Determine the [x, y] coordinate at the center of the cell enclosing the given text.  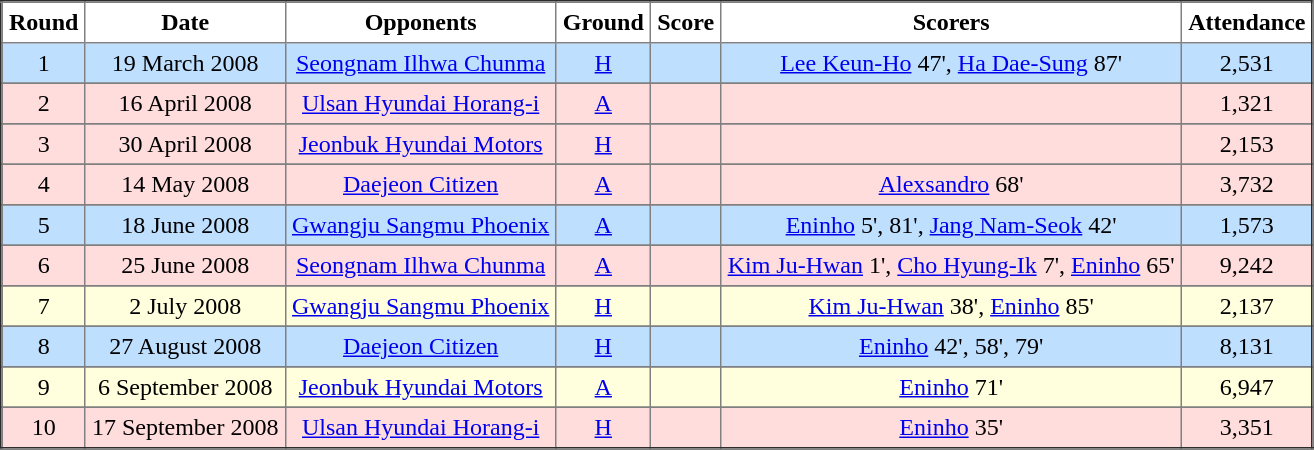
9 [44, 387]
17 September 2008 [185, 428]
25 June 2008 [185, 265]
7 [44, 306]
Alexsandro 68' [951, 184]
3 [44, 144]
14 May 2008 [185, 184]
2,531 [1247, 63]
3,732 [1247, 184]
Scorers [951, 22]
Opponents [420, 22]
Eninho 71' [951, 387]
16 April 2008 [185, 103]
Lee Keun-Ho 47', Ha Dae-Sung 87' [951, 63]
1 [44, 63]
6,947 [1247, 387]
9,242 [1247, 265]
6 [44, 265]
8 [44, 346]
2 [44, 103]
5 [44, 225]
27 August 2008 [185, 346]
3,351 [1247, 428]
4 [44, 184]
Date [185, 22]
6 September 2008 [185, 387]
Eninho 5', 81', Jang Nam-Seok 42' [951, 225]
18 June 2008 [185, 225]
19 March 2008 [185, 63]
Attendance [1247, 22]
2,137 [1247, 306]
Score [686, 22]
10 [44, 428]
Ground [603, 22]
Kim Ju-Hwan 1', Cho Hyung-Ik 7', Eninho 65' [951, 265]
1,321 [1247, 103]
2 July 2008 [185, 306]
8,131 [1247, 346]
1,573 [1247, 225]
2,153 [1247, 144]
30 April 2008 [185, 144]
Eninho 42', 58', 79' [951, 346]
Round [44, 22]
Eninho 35' [951, 428]
Kim Ju-Hwan 38', Eninho 85' [951, 306]
